Extract the [x, y] coordinate from the center of the cell holding the provided text.  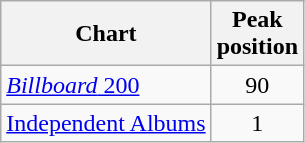
90 [257, 85]
Independent Albums [106, 123]
1 [257, 123]
Peakposition [257, 34]
Chart [106, 34]
Billboard 200 [106, 85]
